Provide the (X, Y) coordinate of the cell's center where the given text is located.  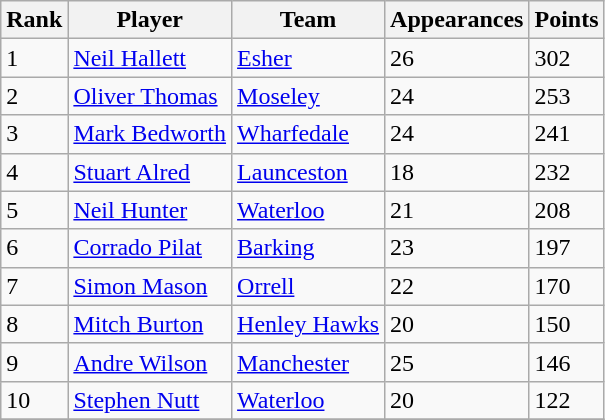
Player (150, 20)
Andre Wilson (150, 362)
253 (566, 96)
122 (566, 400)
Wharfedale (308, 134)
3 (34, 134)
22 (457, 286)
Manchester (308, 362)
232 (566, 172)
208 (566, 210)
Oliver Thomas (150, 96)
6 (34, 248)
21 (457, 210)
5 (34, 210)
146 (566, 362)
Mark Bedworth (150, 134)
18 (457, 172)
Neil Hunter (150, 210)
170 (566, 286)
Team (308, 20)
Stephen Nutt (150, 400)
Neil Hallett (150, 58)
2 (34, 96)
8 (34, 324)
Mitch Burton (150, 324)
Henley Hawks (308, 324)
Barking (308, 248)
150 (566, 324)
25 (457, 362)
302 (566, 58)
7 (34, 286)
9 (34, 362)
10 (34, 400)
23 (457, 248)
Stuart Alred (150, 172)
Appearances (457, 20)
4 (34, 172)
Launceston (308, 172)
26 (457, 58)
Moseley (308, 96)
1 (34, 58)
197 (566, 248)
Esher (308, 58)
Simon Mason (150, 286)
Rank (34, 20)
Points (566, 20)
241 (566, 134)
Orrell (308, 286)
Corrado Pilat (150, 248)
